Pinpoint the cell where the given text exists, returning its [X, Y] midpoint coordinate. 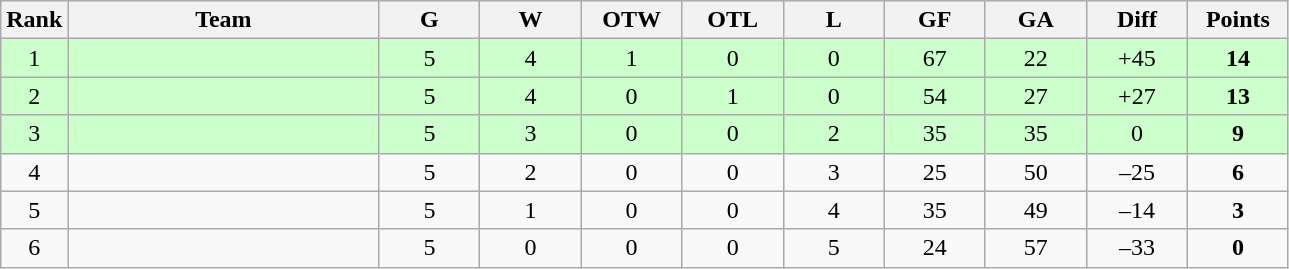
G [430, 20]
Rank [34, 20]
OTL [732, 20]
24 [934, 248]
14 [1238, 58]
–33 [1136, 248]
L [834, 20]
13 [1238, 96]
–14 [1136, 210]
+45 [1136, 58]
67 [934, 58]
GF [934, 20]
–25 [1136, 172]
+27 [1136, 96]
27 [1036, 96]
54 [934, 96]
Diff [1136, 20]
GA [1036, 20]
49 [1036, 210]
50 [1036, 172]
Team [224, 20]
25 [934, 172]
22 [1036, 58]
57 [1036, 248]
OTW [632, 20]
9 [1238, 134]
W [530, 20]
Points [1238, 20]
